Locate the cell with the specified text and output its (x, y) center coordinate. 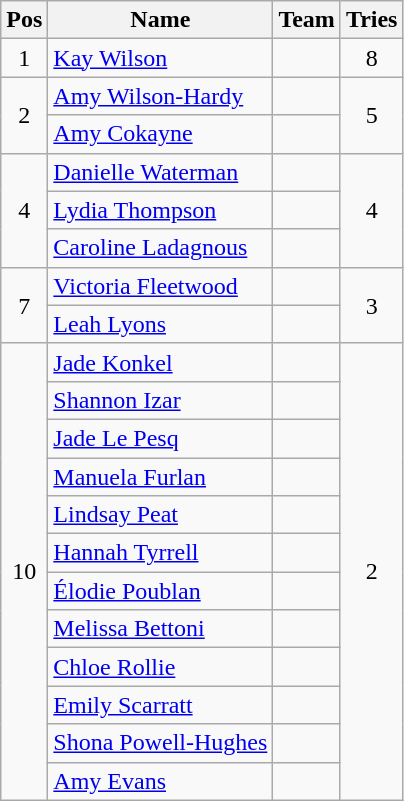
Amy Evans (160, 781)
Emily Scarratt (160, 705)
Kay Wilson (160, 58)
Shannon Izar (160, 400)
Amy Wilson-Hardy (160, 96)
Melissa Bettoni (160, 629)
3 (372, 305)
Chloe Rollie (160, 667)
Manuela Furlan (160, 477)
Caroline Ladagnous (160, 248)
Shona Powell-Hughes (160, 743)
Victoria Fleetwood (160, 286)
Lydia Thompson (160, 210)
10 (24, 572)
1 (24, 58)
8 (372, 58)
Tries (372, 20)
Leah Lyons (160, 324)
Danielle Waterman (160, 172)
Jade Konkel (160, 362)
Lindsay Peat (160, 515)
Jade Le Pesq (160, 438)
Team (307, 20)
Amy Cokayne (160, 134)
Pos (24, 20)
Name (160, 20)
Hannah Tyrrell (160, 553)
7 (24, 305)
Élodie Poublan (160, 591)
5 (372, 115)
